Capture the cell that displays the provided text and extract its [X, Y] central coordinate. 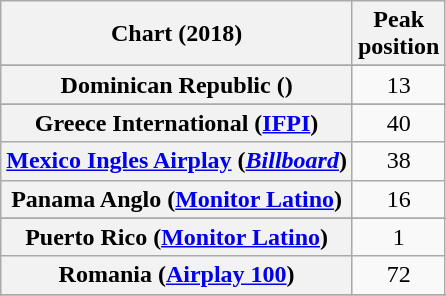
Panama Anglo (Monitor Latino) [177, 199]
13 [398, 85]
Mexico Ingles Airplay (Billboard) [177, 161]
38 [398, 161]
Greece International (IFPI) [177, 123]
1 [398, 237]
40 [398, 123]
Puerto Rico (Monitor Latino) [177, 237]
Peak position [398, 34]
Chart (2018) [177, 34]
Dominican Republic () [177, 85]
Romania (Airplay 100) [177, 275]
72 [398, 275]
16 [398, 199]
